For the text-containing cell, return its midpoint in (X, Y) coordinate format. 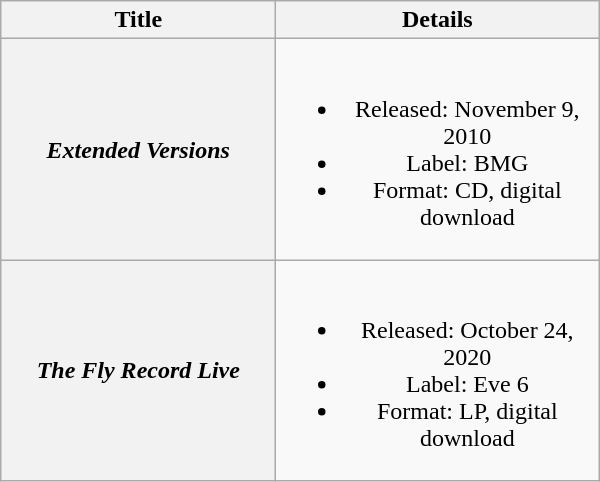
Released: November 9, 2010Label: BMGFormat: CD, digital download (438, 150)
The Fly Record Live (138, 370)
Released: October 24, 2020Label: Eve 6Format: LP, digital download (438, 370)
Extended Versions (138, 150)
Details (438, 20)
Title (138, 20)
